Scan for the cell matching the given text and deliver its [x, y] coordinate at center. 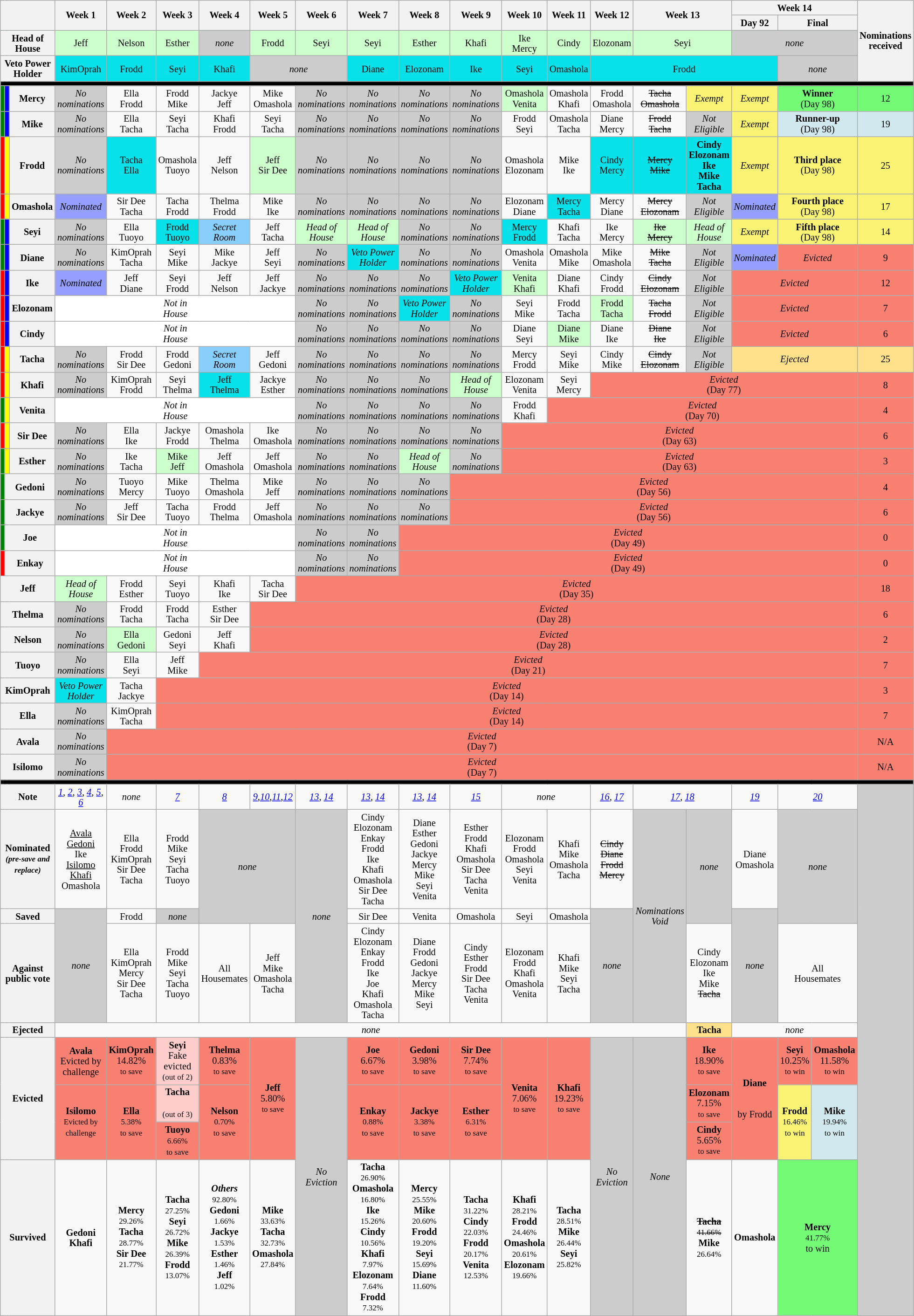
NominationsVoid [660, 916]
FroddOmashola [612, 99]
CindyFrodd [612, 282]
JeffMike [178, 665]
IkeTacha [131, 462]
Week 11 [569, 15]
Survived [28, 1237]
Week 8 [424, 15]
Others92.80%Gedoni1.66%Jackye1.53%Esther1.46%Jeff1.02% [225, 1237]
Mercy29.26%Tacha28.77%Sir Dee21.77% [131, 1237]
Avala [28, 741]
Jeff5.80%to save [273, 1098]
SeyiFrodd [178, 282]
AvalaGedoniIkeIsilomoKhafiOmashola [81, 859]
Winner(Day 98) [818, 99]
Final [818, 22]
JackyeEsther [273, 385]
Runner-up(Day 98) [818, 124]
Khafi28.21%Frodd24.46%Omashola20.61%Elozonam19.66% [524, 1237]
Day 92 [755, 22]
Tacha28.51%Mike26.44%Seyi25.82% [569, 1237]
Tacha41.66%Mike26.64% [709, 1237]
Enkay [30, 563]
ElozonamDiane [524, 206]
Mike [32, 124]
Nominated(pre-save and replace) [28, 859]
20 [818, 797]
Week 1 [81, 15]
OmasholaTuoyo [178, 165]
Enkay 0.88%to save [373, 1122]
Nominationsreceived [886, 41]
Week 13 [682, 15]
Thelma [28, 614]
Tacha26.90%Omashola16.80%Ike15.26%Cindy10.56%Khafi7.97%Elozonam7.64%Frodd7.32% [373, 1237]
Seyi10.25%to win [795, 1061]
Ella5.38%to save [131, 1122]
FroddEsther [131, 588]
CindyMercy [612, 165]
OmasholaElozonam [524, 165]
ElozonamFroddKhafiOmasholaVenita [524, 973]
2 [886, 640]
MercyDiane [612, 206]
ElozonamFroddOmasholaSeyiVenita [524, 859]
Esther6.31%to save [476, 1122]
EllaGedoni [131, 640]
Fourth place(Day 98) [818, 206]
Gedoni3.98%to save [424, 1061]
EllaFroddKimOprahSir DeeTacha [131, 859]
Elozonam7.15%to save [709, 1103]
KhafiIke [225, 588]
MikeJackye [225, 257]
SeyiTuoyo [178, 588]
EstherFroddKhafiOmasholaSir DeeTachaVenita [476, 859]
JackyeJeff [225, 99]
9 [886, 257]
16, 17 [612, 797]
TachaSir Dee [273, 588]
Venita7.06%to save [524, 1098]
SeyiMercy [569, 385]
Thelma 0.83%to save [225, 1061]
1, 2, 3, 4, 5, 6 [81, 797]
Ella [28, 716]
DianeSeyi [524, 334]
DianeFroddGedoniJackyeMercyMikeSeyi [424, 973]
Mercy41.77%to win [818, 1237]
JeffSeyi [273, 257]
Isilomo [28, 767]
Head of House [476, 385]
Jackye 3.38%to save [424, 1122]
FroddTuoyo [178, 232]
DianeOmashola [755, 859]
Week 10 [524, 15]
17, 18 [682, 797]
Tacha27.25%Seyi26.72%Mike26.39%Frodd13.07% [178, 1237]
MercyTacha [569, 206]
MercyMike [660, 165]
Note [28, 797]
KhafiTacha [569, 232]
Tacha(out of 3) [178, 1103]
9,10,11,12 [273, 797]
EllaSeyi [131, 665]
KhafiMikeSeyiTacha [569, 973]
Ike18.90%to save [709, 1061]
KimOprahFrodd [131, 385]
CindyElozonamEnkayFroddIkeJoeKhafiOmasholaTacha [373, 973]
JeffThelma [225, 385]
Fifth place(Day 98) [818, 232]
CindyEstherFroddSir DeeTachaVenita [476, 973]
CindyMike [612, 359]
Week 5 [273, 15]
Jackye [30, 512]
IkeOmashola [273, 435]
MikeTacha [660, 257]
FroddMike [178, 99]
FroddThelma [225, 512]
EllaIke [131, 435]
KhafiFrodd [225, 124]
Frodd16.46%to win [795, 1122]
JeffKhafi [225, 640]
17 [886, 206]
AvalaEvicted by challenge [81, 1061]
Dianeby Frodd [755, 1098]
EllaTuoyo [131, 232]
IsilomoEvicted by challenge [81, 1122]
Evicted(Day 35) [576, 588]
Tuoyo [28, 665]
FroddSeyi [524, 124]
ElozonamVenita [524, 385]
Week 7 [373, 15]
Mike33.63%Tacha32.73%Omashola27.84% [273, 1237]
Evicted(Day 21) [529, 665]
FroddGedoni [178, 359]
DianeKhafi [569, 282]
Week 14 [795, 7]
SeyiThelma [178, 385]
Week 3 [178, 15]
Diane Mike [569, 334]
FroddSir Dee [131, 359]
18 [886, 588]
Mike19.94%to win [834, 1122]
Third place(Day 98) [818, 165]
Gedoni [30, 487]
SeyiFake evicted(out of 2) [178, 1061]
Tuoyo6.66%to save [178, 1140]
KhafiMikeOmasholaTacha [569, 859]
Saved [28, 916]
ThelmaOmashola [225, 487]
Week 9 [476, 15]
EllaKimOprahMercySir DeeTacha [131, 973]
TachaOmashola [660, 99]
Sir Dee7.74%to save [476, 1061]
Week 2 [131, 15]
CindyElozonamEnkayFroddIkeKhafiOmasholaSir DeeTacha [373, 859]
MercyElozonam [660, 206]
JackyeFrodd [178, 435]
OmasholaTacha [569, 124]
Week 12 [612, 15]
Tacha31.22%Cindy22.03%Frodd20.17%Venita12.53% [476, 1237]
Joe [30, 538]
Sir DeeTacha [131, 206]
Week 6 [321, 15]
None [660, 1177]
Khafi19.23%to save [569, 1098]
TachaElla [131, 165]
OmasholaKhafi [569, 99]
Nelson 0.70%to save [225, 1122]
CindyDianeFroddMercy [612, 859]
JeffMikeOmasholaTacha [273, 973]
JeffTacha [273, 232]
Evicted(Day 77) [724, 385]
OmasholaThelma [225, 435]
DianeMercy [612, 124]
14 [886, 232]
JeffGedoni [273, 359]
Cindy5.65%to save [709, 1140]
ThelmaFrodd [225, 206]
FroddKhafi [524, 410]
Evicted(Day 70) [702, 410]
EllaTacha [131, 124]
JeffJackye [273, 282]
Mercy [32, 99]
VenitaKhafi [524, 282]
JeffDiane [131, 282]
GedoniKhafi [81, 1237]
EllaFrodd [131, 99]
Mercy25.55%Mike20.60%Frodd19.20%Seyi15.69%Diane11.60% [424, 1237]
DianeEstherGedoniJackyeMercyMikeSeyiVenita [424, 859]
15 [476, 797]
TachaJackye [131, 691]
Week 4 [225, 15]
Omashola Mike [569, 257]
Omashola11.58%to win [834, 1061]
Againstpublic vote [28, 973]
MikeTuoyo [178, 487]
GedoniSeyi [178, 640]
Joe6.67%to save [373, 1061]
EstherSir Dee [225, 614]
TuoyoMercy [131, 487]
KimOprah14.82%to save [131, 1061]
TachaTuoyo [178, 512]
